For the text-containing cell, return its midpoint in [X, Y] coordinate format. 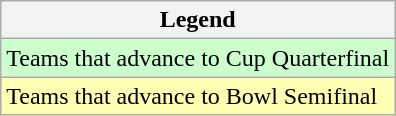
Legend [198, 20]
Teams that advance to Cup Quarterfinal [198, 58]
Teams that advance to Bowl Semifinal [198, 96]
